Detect which cell encompasses the target text, then output its [x, y] center coordinate. 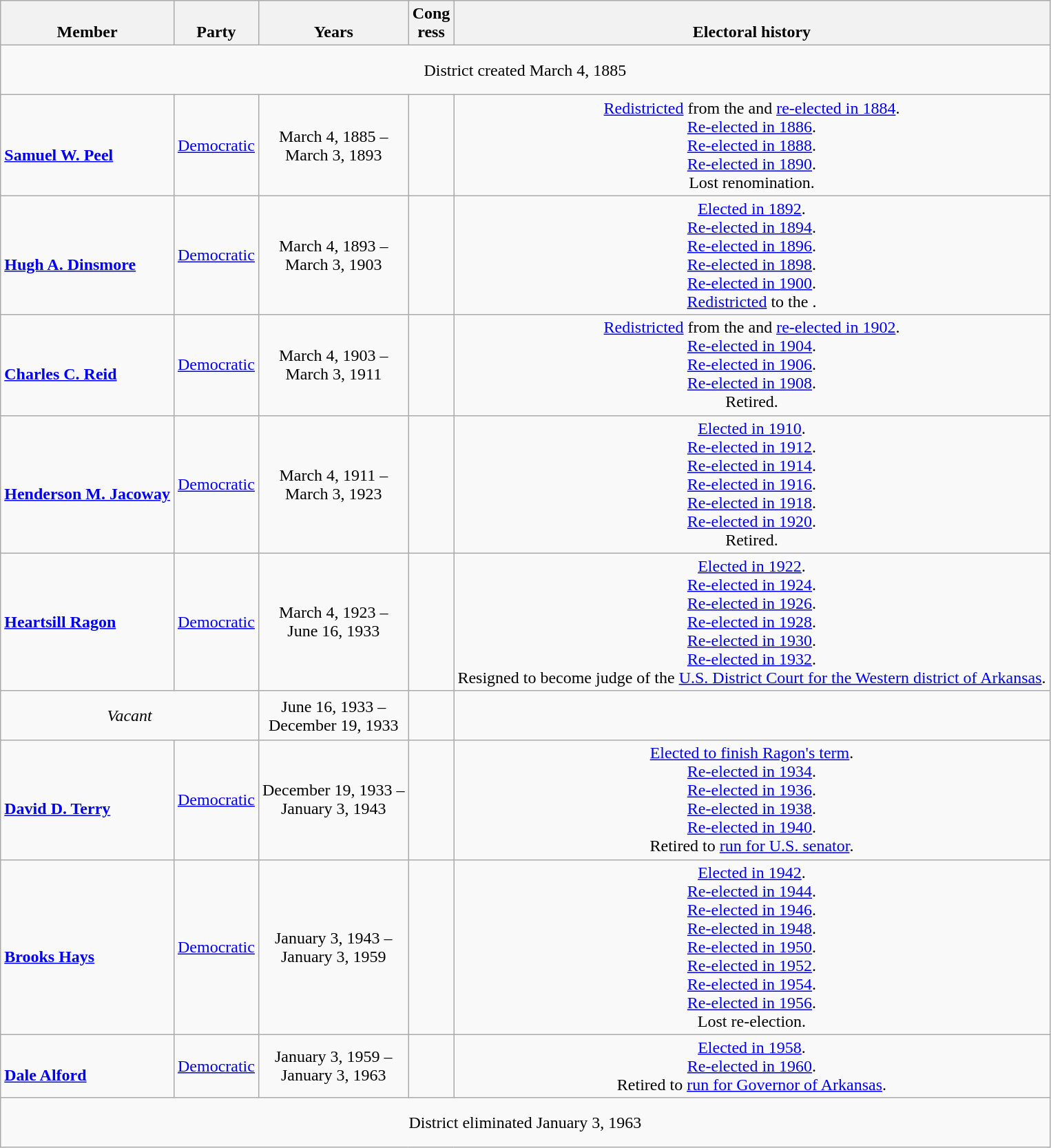
Elected in 1892.Re-elected in 1894.Re-elected in 1896.Re-elected in 1898.Re-elected in 1900.Redistricted to the . [752, 255]
Charles C. Reid [87, 365]
March 4, 1885 –March 3, 1893 [333, 145]
December 19, 1933 –January 3, 1943 [333, 800]
Samuel W. Peel [87, 145]
Congress [431, 23]
Member [87, 23]
Elected to finish Ragon's term.Re-elected in 1934.Re-elected in 1936.Re-elected in 1938.Re-elected in 1940.Retired to run for U.S. senator. [752, 800]
Henderson M. Jacoway [87, 484]
June 16, 1933 –December 19, 1933 [333, 716]
January 3, 1943 –January 3, 1959 [333, 947]
Party [216, 23]
Hugh A. Dinsmore [87, 255]
Dale Alford [87, 1066]
Elected in 1958.Re-elected in 1960.Retired to run for Governor of Arkansas. [752, 1066]
March 4, 1923 –June 16, 1933 [333, 622]
Elected in 1910.Re-elected in 1912.Re-elected in 1914.Re-elected in 1916.Re-elected in 1918.Re-elected in 1920.Retired. [752, 484]
Vacant [129, 716]
Redistricted from the and re-elected in 1884.Re-elected in 1886.Re-elected in 1888.Re-elected in 1890.Lost renomination. [752, 145]
January 3, 1959 –January 3, 1963 [333, 1066]
Heartsill Ragon [87, 622]
March 4, 1911 –March 3, 1923 [333, 484]
March 4, 1903 –March 3, 1911 [333, 365]
David D. Terry [87, 800]
District created March 4, 1885 [525, 70]
Brooks Hays [87, 947]
Years [333, 23]
District eliminated January 3, 1963 [525, 1123]
Electoral history [752, 23]
Redistricted from the and re-elected in 1902.Re-elected in 1904.Re-elected in 1906.Re-elected in 1908.Retired. [752, 365]
March 4, 1893 –March 3, 1903 [333, 255]
